Return (X, Y) of the center of cell containing provided text 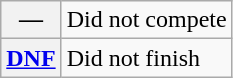
— (31, 20)
Did not compete (146, 20)
Did not finish (146, 58)
DNF (31, 58)
